Locate the cell with the specified text and output its [X, Y] center coordinate. 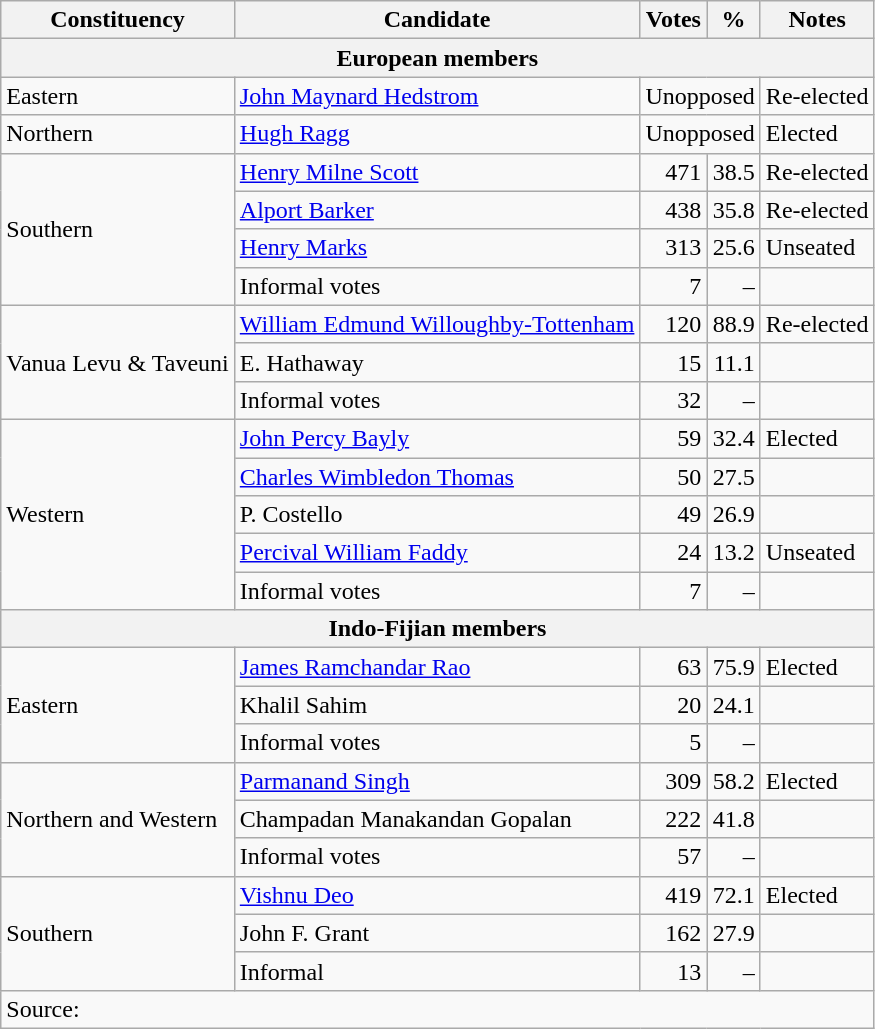
William Edmund Willoughby-Tottenham [437, 324]
25.6 [734, 248]
471 [674, 172]
13.2 [734, 553]
Vishnu Deo [437, 895]
41.8 [734, 819]
59 [674, 438]
Henry Milne Scott [437, 172]
27.5 [734, 477]
35.8 [734, 210]
Northern [118, 134]
Champadan Manakandan Gopalan [437, 819]
Candidate [437, 20]
32 [674, 400]
European members [438, 58]
32.4 [734, 438]
Alport Barker [437, 210]
222 [674, 819]
88.9 [734, 324]
162 [674, 933]
Constituency [118, 20]
E. Hathaway [437, 362]
313 [674, 248]
438 [674, 210]
John F. Grant [437, 933]
13 [674, 971]
Charles Wimbledon Thomas [437, 477]
Percival William Faddy [437, 553]
419 [674, 895]
James Ramchandar Rao [437, 667]
Votes [674, 20]
11.1 [734, 362]
Parmanand Singh [437, 781]
309 [674, 781]
72.1 [734, 895]
15 [674, 362]
Henry Marks [437, 248]
75.9 [734, 667]
50 [674, 477]
Informal [437, 971]
Hugh Ragg [437, 134]
Notes [817, 20]
20 [674, 705]
58.2 [734, 781]
27.9 [734, 933]
Northern and Western [118, 819]
Source: [438, 1009]
57 [674, 857]
5 [674, 743]
Vanua Levu & Taveuni [118, 362]
63 [674, 667]
120 [674, 324]
% [734, 20]
24.1 [734, 705]
Western [118, 514]
John Maynard Hedstrom [437, 96]
24 [674, 553]
49 [674, 515]
John Percy Bayly [437, 438]
P. Costello [437, 515]
26.9 [734, 515]
38.5 [734, 172]
Khalil Sahim [437, 705]
Indo-Fijian members [438, 629]
